Search for the cell housing the specified text and yield its (x, y) center coordinate. 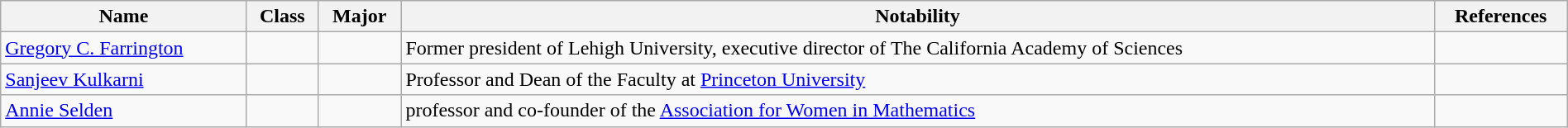
Annie Selden (124, 111)
Former president of Lehigh University, executive director of The California Academy of Sciences (918, 48)
Notability (918, 17)
Professor and Dean of the Faculty at Princeton University (918, 79)
Sanjeev Kulkarni (124, 79)
Major (360, 17)
References (1500, 17)
Gregory C. Farrington (124, 48)
Name (124, 17)
professor and co-founder of the Association for Women in Mathematics (918, 111)
Class (282, 17)
